Detect which cell encompasses the target text, then output its [X, Y] center coordinate. 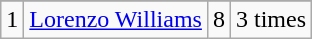
Lorenzo Williams [116, 20]
3 times [270, 20]
8 [218, 20]
1 [12, 20]
